Return (x, y) of the center of cell containing provided text 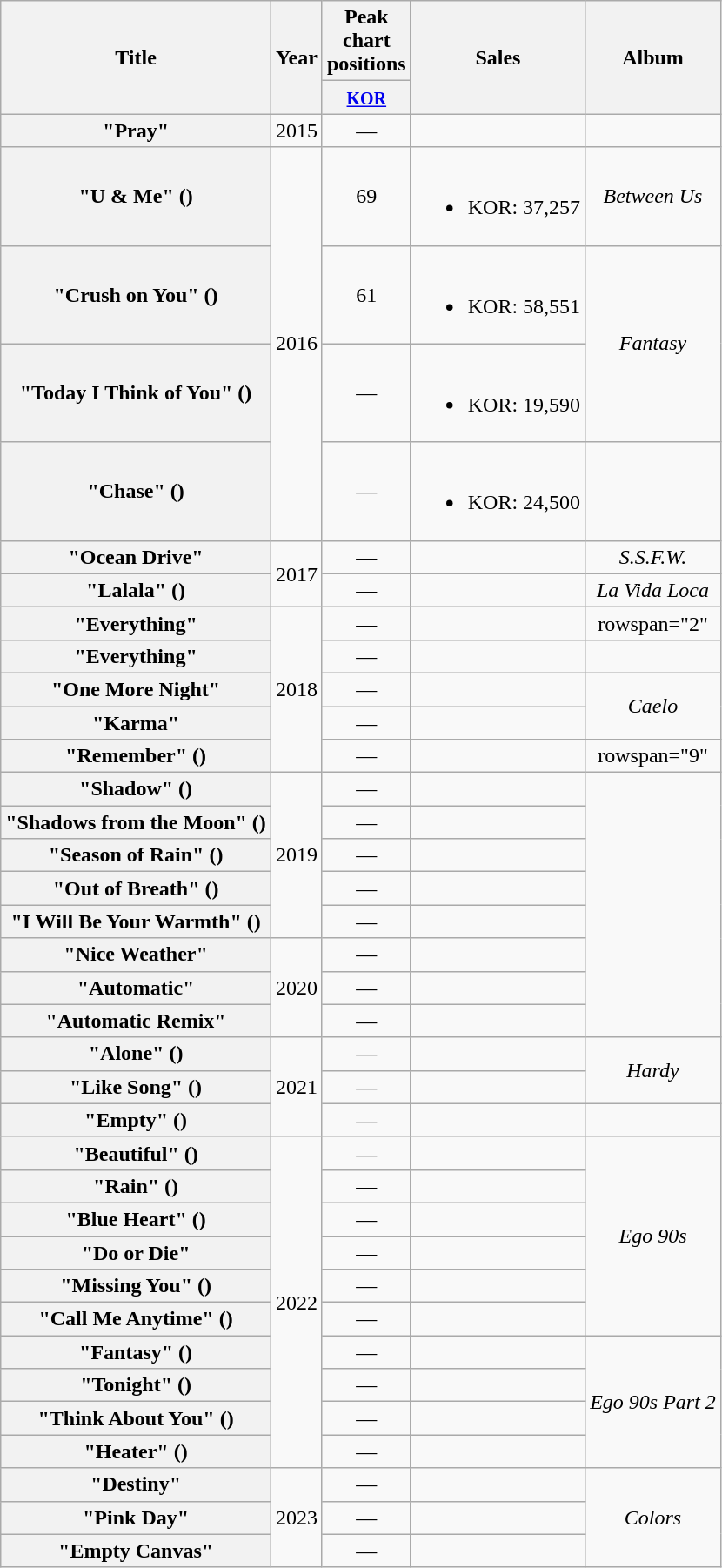
"Empty" () (136, 1120)
KOR (366, 97)
Year (296, 57)
"Karma" (136, 723)
"U & Me" () (136, 197)
Ego 90s (653, 1236)
rowspan="9" (653, 756)
Ego 90s Part 2 (653, 1402)
"Chase" () (136, 491)
"Empty Canvas" (136, 1551)
"Destiny" (136, 1484)
KOR: 24,500 (498, 491)
"Crush on You" () (136, 294)
2021 (296, 1087)
"Pink Day" (136, 1518)
"Do or Die" (136, 1252)
69 (366, 197)
"Automatic Remix" (136, 1021)
"Think About You" () (136, 1418)
Sales (498, 57)
"Alone" () (136, 1054)
2023 (296, 1518)
"One More Night" (136, 689)
"Season of Rain" () (136, 855)
S.S.F.W. (653, 557)
61 (366, 294)
2015 (296, 131)
Between Us (653, 197)
KOR: 58,551 (498, 294)
"Out of Breath" () (136, 888)
"Call Me Anytime" () (136, 1319)
2019 (296, 855)
Title (136, 57)
rowspan="2" (653, 623)
2017 (296, 573)
"Nice Weather" (136, 955)
Peak chart positions (366, 41)
"Beautiful" () (136, 1153)
Hardy (653, 1070)
"I Will Be Your Warmth" () (136, 921)
"Shadow" () (136, 789)
"Rain" () (136, 1186)
2016 (296, 344)
"Today I Think of You" () (136, 393)
2022 (296, 1302)
"Missing You" () (136, 1286)
2018 (296, 689)
KOR: 37,257 (498, 197)
"Ocean Drive" (136, 557)
2020 (296, 988)
Album (653, 57)
"Heater" () (136, 1451)
Fantasy (653, 344)
Caelo (653, 706)
"Fantasy" () (136, 1352)
"Like Song" () (136, 1087)
"Blue Heart" () (136, 1219)
"Automatic" (136, 988)
"Pray" (136, 131)
"Lalala" () (136, 590)
"Shadows from the Moon" () (136, 822)
"Remember" () (136, 756)
Colors (653, 1518)
KOR: 19,590 (498, 393)
La Vida Loca (653, 590)
"Tonight" () (136, 1385)
